Identify which cell holds the provided text, then report its (X, Y) central coordinate. 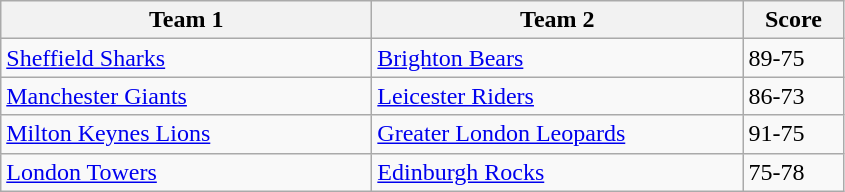
Team 1 (186, 20)
London Towers (186, 172)
Brighton Bears (558, 58)
86-73 (794, 96)
Edinburgh Rocks (558, 172)
Leicester Riders (558, 96)
Score (794, 20)
Sheffield Sharks (186, 58)
91-75 (794, 134)
Milton Keynes Lions (186, 134)
Team 2 (558, 20)
Manchester Giants (186, 96)
89-75 (794, 58)
75-78 (794, 172)
Greater London Leopards (558, 134)
